Pinpoint the cell where the given text exists, returning its [x, y] midpoint coordinate. 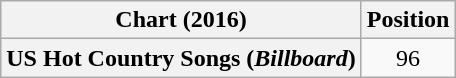
Position [408, 20]
US Hot Country Songs (Billboard) [181, 58]
Chart (2016) [181, 20]
96 [408, 58]
